Pinpoint the cell where the given text exists, returning its [x, y] midpoint coordinate. 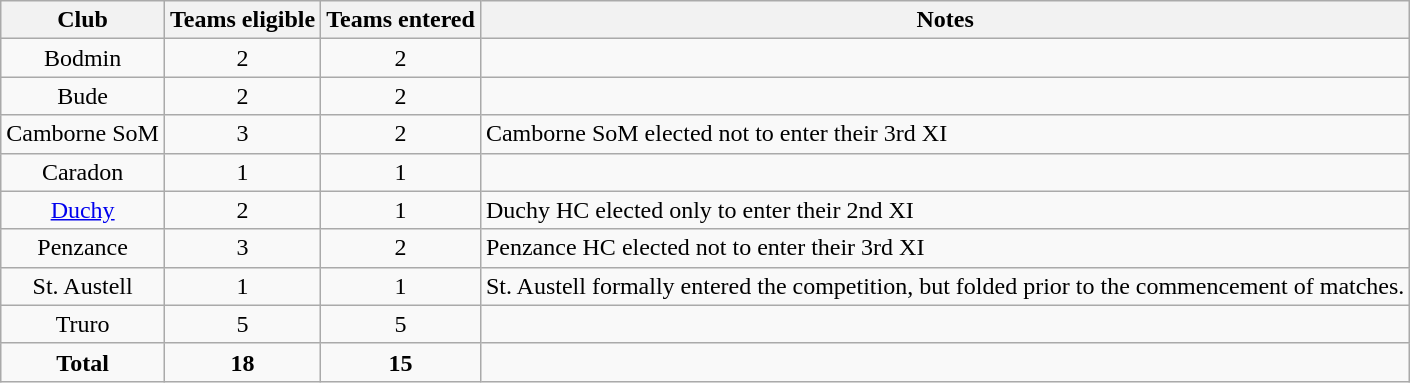
Truro [83, 324]
St. Austell [83, 286]
Penzance HC elected not to enter their 3rd XI [944, 248]
Bodmin [83, 58]
Duchy HC elected only to enter their 2nd XI [944, 210]
Teams eligible [242, 20]
Notes [944, 20]
Camborne SoM elected not to enter their 3rd XI [944, 134]
15 [401, 362]
Penzance [83, 248]
Duchy [83, 210]
Club [83, 20]
St. Austell formally entered the competition, but folded prior to the commencement of matches. [944, 286]
18 [242, 362]
Caradon [83, 172]
Camborne SoM [83, 134]
Teams entered [401, 20]
Bude [83, 96]
Total [83, 362]
